Provide the (X, Y) coordinate of the cell's center where the given text is located.  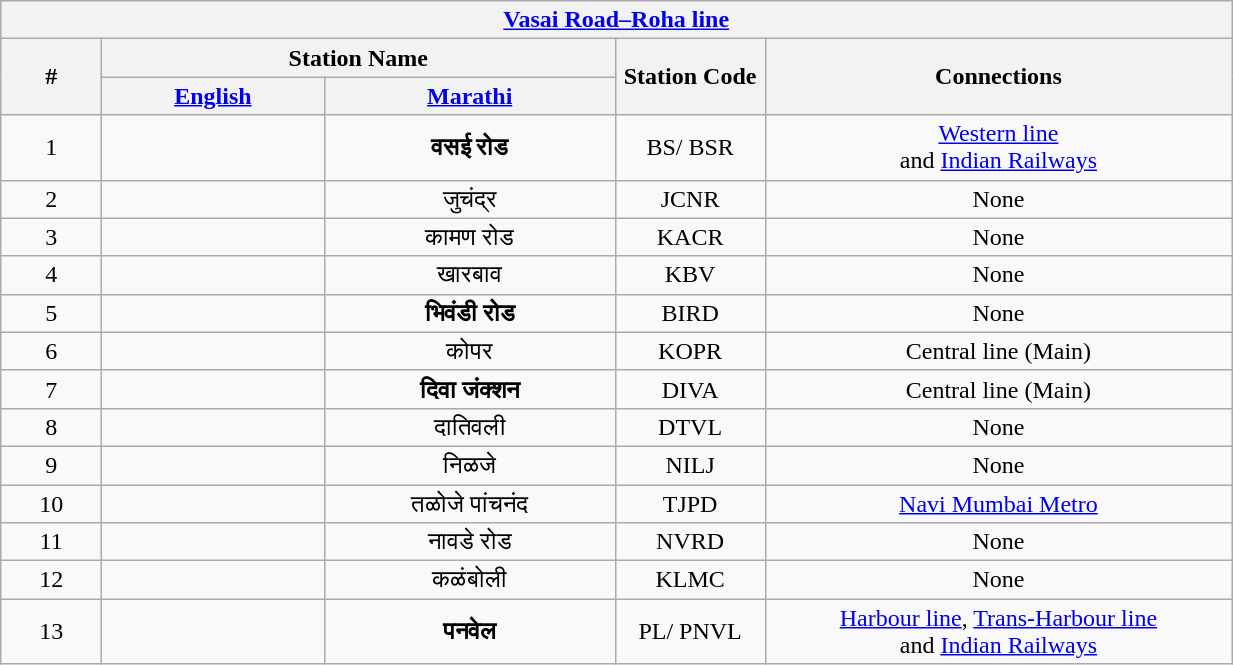
DTVL (690, 427)
NILJ (690, 465)
कामण रोड (470, 237)
पनवेल (470, 632)
TJPD (690, 503)
BS/ BSR (690, 148)
KOPR (690, 351)
9 (52, 465)
Navi Mumbai Metro (998, 503)
6 (52, 351)
10 (52, 503)
8 (52, 427)
7 (52, 389)
BIRD (690, 313)
जुचंद्र (470, 199)
दातिवली (470, 427)
तळोजे पांचनंद (470, 503)
Marathi (470, 96)
NVRD (690, 542)
DIVA (690, 389)
11 (52, 542)
5 (52, 313)
वसई रोड (470, 148)
KLMC (690, 580)
3 (52, 237)
Connections (998, 77)
Station Name (358, 58)
कोपर (470, 351)
2 (52, 199)
KACR (690, 237)
भिवंडी रोड (470, 313)
निळजे (470, 465)
4 (52, 275)
12 (52, 580)
Western line and Indian Railways (998, 148)
Harbour line, Trans-Harbour line and Indian Railways (998, 632)
JCNR (690, 199)
दिवा जंक्शन (470, 389)
कळंबोली (470, 580)
नावडे रोड (470, 542)
Station Code (690, 77)
KBV (690, 275)
PL/ PNVL (690, 632)
13 (52, 632)
1 (52, 148)
English (214, 96)
खारबाव (470, 275)
Vasai Road–Roha line (616, 20)
# (52, 77)
